Return the [X, Y] coordinate for the center point of the cell that contains the specified text.  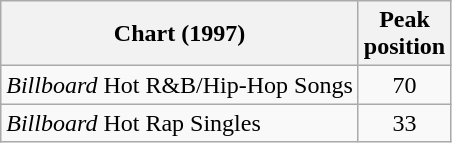
Billboard Hot R&B/Hip-Hop Songs [180, 85]
Chart (1997) [180, 34]
33 [404, 123]
Peakposition [404, 34]
Billboard Hot Rap Singles [180, 123]
70 [404, 85]
